Locate the cell with the specified text and output its (X, Y) center coordinate. 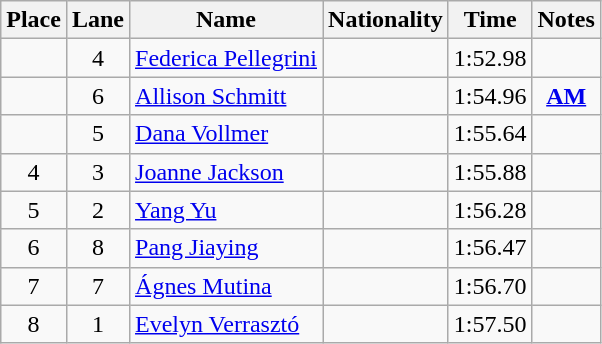
1:54.96 (490, 96)
1:56.47 (490, 248)
3 (98, 172)
1:55.64 (490, 134)
1:55.88 (490, 172)
Pang Jiaying (226, 248)
2 (98, 210)
Yang Yu (226, 210)
Federica Pellegrini (226, 58)
Evelyn Verrasztó (226, 324)
1:56.70 (490, 286)
AM (566, 96)
Dana Vollmer (226, 134)
1:52.98 (490, 58)
Name (226, 20)
Allison Schmitt (226, 96)
Place (34, 20)
Joanne Jackson (226, 172)
1:57.50 (490, 324)
1 (98, 324)
Lane (98, 20)
Time (490, 20)
Notes (566, 20)
1:56.28 (490, 210)
Ágnes Mutina (226, 286)
Nationality (386, 20)
